Output the (X, Y) coordinate of the center of the cell containing the given text.  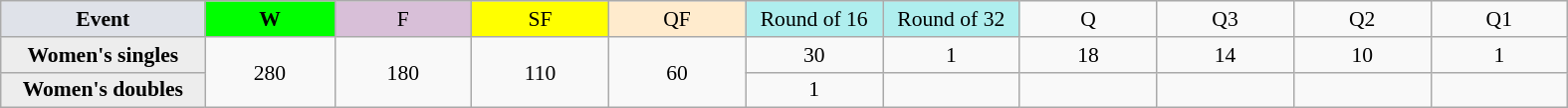
SF (541, 19)
W (270, 19)
10 (1362, 55)
280 (270, 72)
60 (677, 72)
14 (1226, 55)
Q2 (1362, 19)
110 (541, 72)
Women's doubles (104, 90)
Round of 32 (951, 19)
Round of 16 (814, 19)
Women's singles (104, 55)
Event (104, 19)
F (403, 19)
Q1 (1499, 19)
Q3 (1226, 19)
180 (403, 72)
QF (677, 19)
18 (1088, 55)
30 (814, 55)
Q (1088, 19)
